Search for the cell housing the specified text and yield its [X, Y] center coordinate. 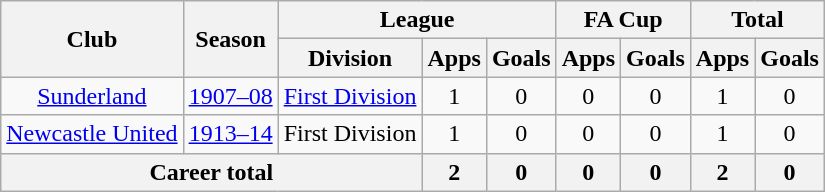
Newcastle United [92, 134]
Total [757, 20]
Division [350, 58]
1913–14 [230, 134]
FA Cup [623, 20]
Sunderland [92, 96]
Career total [212, 172]
Club [92, 39]
League [417, 20]
1907–08 [230, 96]
Season [230, 39]
